Search for the cell housing the specified text and yield its [x, y] center coordinate. 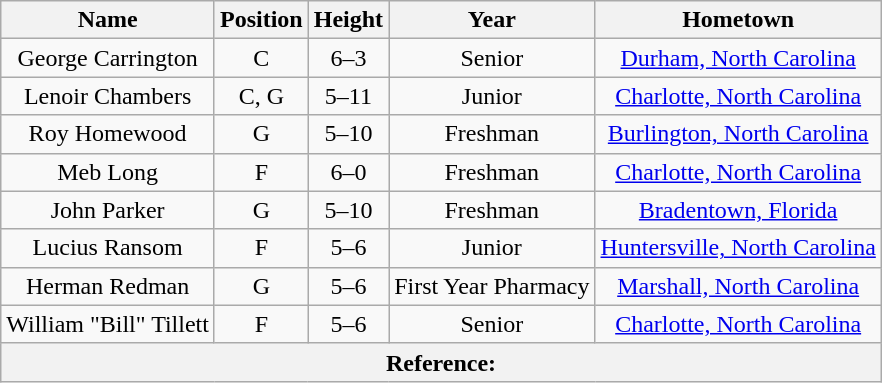
Name [108, 20]
William "Bill" Tillett [108, 324]
Hometown [738, 20]
Reference: [442, 362]
6–3 [348, 58]
Durham, North Carolina [738, 58]
6–0 [348, 172]
Lenoir Chambers [108, 96]
George Carrington [108, 58]
John Parker [108, 210]
Height [348, 20]
Roy Homewood [108, 134]
5–11 [348, 96]
Bradentown, Florida [738, 210]
C, G [261, 96]
Herman Redman [108, 286]
Position [261, 20]
Huntersville, North Carolina [738, 248]
Meb Long [108, 172]
C [261, 58]
Lucius Ransom [108, 248]
Burlington, North Carolina [738, 134]
Marshall, North Carolina [738, 286]
First Year Pharmacy [492, 286]
Year [492, 20]
